Scan for the cell matching the given text and deliver its [x, y] coordinate at center. 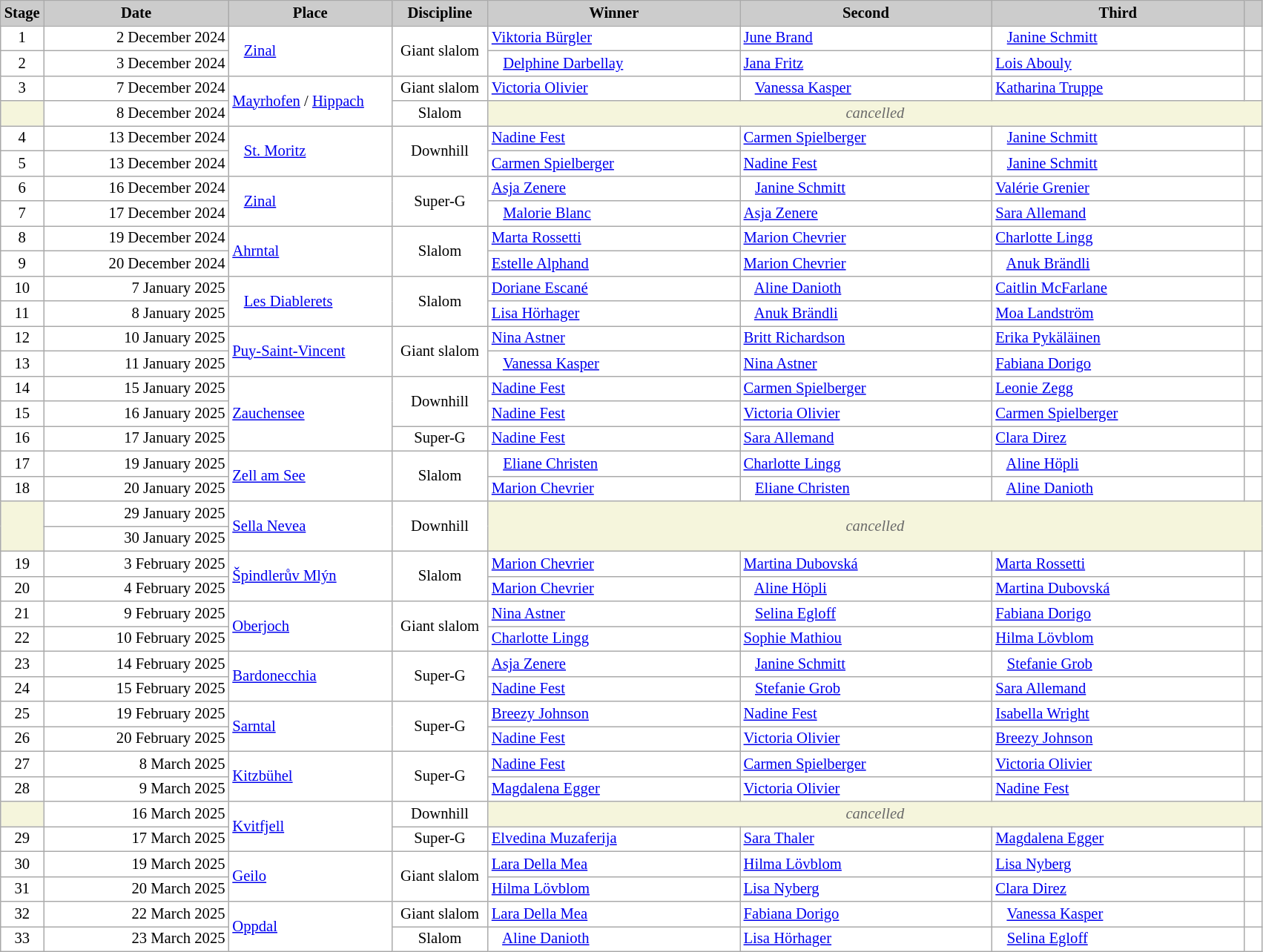
Špindlerův Mlýn [310, 576]
Lois Abouly [1118, 63]
20 January 2025 [136, 489]
Oppdal [310, 927]
20 December 2024 [136, 263]
4 [22, 138]
26 [22, 738]
19 March 2025 [136, 864]
8 January 2025 [136, 314]
7 [22, 213]
Kitzbühel [310, 776]
Malorie Blanc [614, 213]
17 [22, 463]
St. Moritz [310, 151]
Stage [22, 13]
Winner [614, 13]
Isabella Wright [1118, 714]
1 [22, 38]
25 [22, 714]
Estelle Alphand [614, 263]
9 February 2025 [136, 613]
11 [22, 314]
18 [22, 489]
20 [22, 589]
Third [1118, 13]
Doriane Escané [614, 288]
Zauchensee [310, 414]
Leonie Zegg [1118, 389]
24 [22, 689]
Mayrhofen / Hippach [310, 101]
Sella Nevea [310, 526]
17 March 2025 [136, 839]
14 February 2025 [136, 664]
Moa Landström [1118, 314]
10 January 2025 [136, 338]
3 [22, 88]
9 March 2025 [136, 789]
19 February 2025 [136, 714]
Sara Thaler [866, 839]
13 [22, 363]
21 [22, 613]
10 [22, 288]
Britt Richardson [866, 338]
16 March 2025 [136, 813]
19 [22, 563]
11 January 2025 [136, 363]
Erika Pykäläinen [1118, 338]
30 [22, 864]
Valérie Grenier [1118, 188]
7 January 2025 [136, 288]
8 [22, 238]
29 January 2025 [136, 514]
12 [22, 338]
23 March 2025 [136, 939]
14 [22, 389]
Sophie Mathiou [866, 638]
5 [22, 163]
16 [22, 438]
20 March 2025 [136, 889]
16 January 2025 [136, 413]
33 [22, 939]
Second [866, 13]
30 January 2025 [136, 538]
2 [22, 63]
22 [22, 638]
8 December 2024 [136, 113]
Oberjoch [310, 626]
Zell am See [310, 476]
10 February 2025 [136, 638]
4 February 2025 [136, 589]
Sarntal [310, 727]
Place [310, 13]
9 [22, 263]
3 February 2025 [136, 563]
Jana Fritz [866, 63]
15 February 2025 [136, 689]
June Brand [866, 38]
Puy-Saint-Vincent [310, 351]
Bardonecchia [310, 676]
32 [22, 914]
Delphine Darbellay [614, 63]
20 February 2025 [136, 738]
2 December 2024 [136, 38]
8 March 2025 [136, 764]
Elvedina Muzaferija [614, 839]
Ahrntal [310, 251]
17 January 2025 [136, 438]
15 January 2025 [136, 389]
28 [22, 789]
19 January 2025 [136, 463]
Les Diablerets [310, 301]
Geilo [310, 876]
23 [22, 664]
7 December 2024 [136, 88]
27 [22, 764]
Discipline [440, 13]
17 December 2024 [136, 213]
31 [22, 889]
16 December 2024 [136, 188]
15 [22, 413]
Caitlin McFarlane [1118, 288]
Katharina Truppe [1118, 88]
Date [136, 13]
22 March 2025 [136, 914]
29 [22, 839]
19 December 2024 [136, 238]
6 [22, 188]
3 December 2024 [136, 63]
Kvitfjell [310, 826]
Viktoria Bürgler [614, 38]
